For the text-containing cell, return its midpoint in (X, Y) coordinate format. 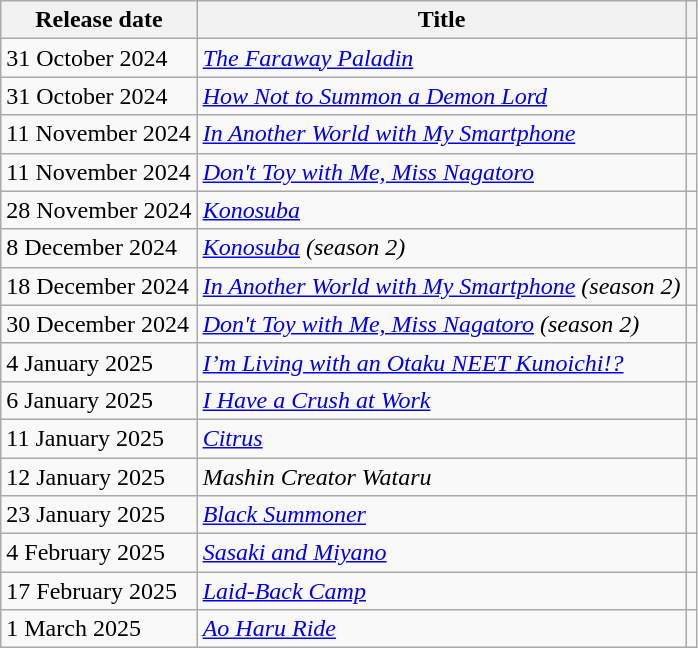
23 January 2025 (99, 515)
How Not to Summon a Demon Lord (442, 96)
Citrus (442, 438)
8 December 2024 (99, 248)
Don't Toy with Me, Miss Nagatoro (442, 172)
Title (442, 20)
The Faraway Paladin (442, 58)
Konosuba (season 2) (442, 248)
I’m Living with an Otaku NEET Kunoichi!? (442, 362)
Mashin Creator Wataru (442, 477)
Sasaki and Miyano (442, 553)
Konosuba (442, 210)
6 January 2025 (99, 400)
Laid-Back Camp (442, 591)
Release date (99, 20)
28 November 2024 (99, 210)
Black Summoner (442, 515)
In Another World with My Smartphone (season 2) (442, 286)
30 December 2024 (99, 324)
I Have a Crush at Work (442, 400)
11 January 2025 (99, 438)
18 December 2024 (99, 286)
In Another World with My Smartphone (442, 134)
4 January 2025 (99, 362)
12 January 2025 (99, 477)
1 March 2025 (99, 629)
4 February 2025 (99, 553)
Don't Toy with Me, Miss Nagatoro (season 2) (442, 324)
Ao Haru Ride (442, 629)
17 February 2025 (99, 591)
